Return [X, Y] of the center of cell containing provided text 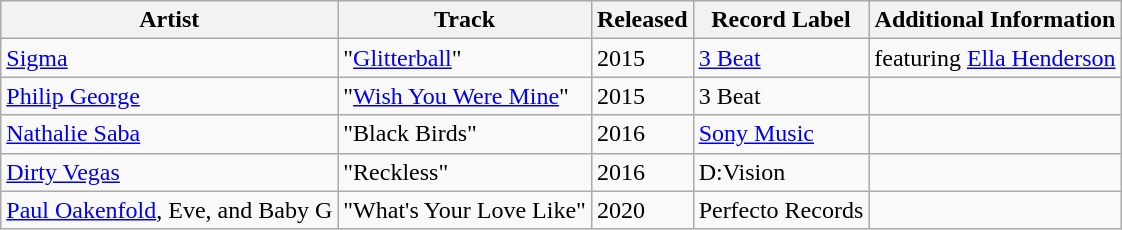
"Reckless" [465, 172]
featuring Ella Henderson [995, 58]
Paul Oakenfold, Eve, and Baby G [170, 210]
"Black Birds" [465, 134]
"What's Your Love Like" [465, 210]
"Glitterball" [465, 58]
"Wish You Were Mine" [465, 96]
Additional Information [995, 20]
2020 [642, 210]
Nathalie Saba [170, 134]
D:Vision [781, 172]
Sony Music [781, 134]
Dirty Vegas [170, 172]
Record Label [781, 20]
Philip George [170, 96]
Artist [170, 20]
Track [465, 20]
Sigma [170, 58]
Released [642, 20]
Perfecto Records [781, 210]
